Find where the given text appears and provide that cell's center as (X, Y) coordinate. 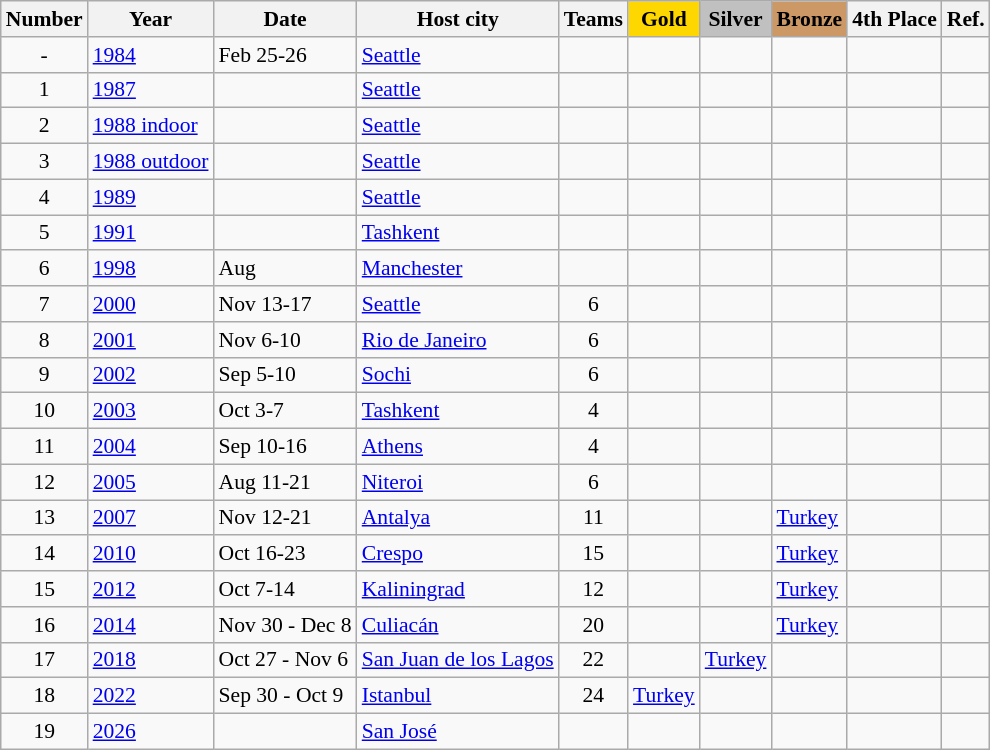
14 (44, 554)
San Juan de los Lagos (458, 660)
22 (594, 660)
2026 (151, 732)
Oct 27 - Nov 6 (284, 660)
1988 indoor (151, 126)
1988 outdoor (151, 162)
2003 (151, 411)
Number (44, 19)
Host city (458, 19)
19 (44, 732)
9 (44, 375)
Athens (458, 447)
Aug 11-21 (284, 482)
Ref. (966, 19)
3 (44, 162)
7 (44, 304)
Nov 6-10 (284, 340)
Date (284, 19)
1 (44, 90)
Nov 13-17 (284, 304)
Silver (736, 19)
- (44, 55)
1984 (151, 55)
Nov 12-21 (284, 518)
Sep 5-10 (284, 375)
17 (44, 660)
18 (44, 696)
Niteroi (458, 482)
San José (458, 732)
Bronze (809, 19)
Antalya (458, 518)
2010 (151, 554)
Feb 25-26 (284, 55)
Culiacán (458, 625)
16 (44, 625)
2007 (151, 518)
13 (44, 518)
Istanbul (458, 696)
Crespo (458, 554)
Gold (664, 19)
Nov 30 - Dec 8 (284, 625)
Sep 30 - Oct 9 (284, 696)
2001 (151, 340)
20 (594, 625)
Rio de Janeiro (458, 340)
2004 (151, 447)
2014 (151, 625)
Sochi (458, 375)
8 (44, 340)
2012 (151, 589)
Oct 3-7 (284, 411)
Kaliningrad (458, 589)
10 (44, 411)
Oct 7-14 (284, 589)
1998 (151, 269)
Year (151, 19)
1991 (151, 233)
2022 (151, 696)
Manchester (458, 269)
1989 (151, 197)
24 (594, 696)
2002 (151, 375)
1987 (151, 90)
Sep 10-16 (284, 447)
2018 (151, 660)
Teams (594, 19)
Aug (284, 269)
5 (44, 233)
2000 (151, 304)
Oct 16-23 (284, 554)
2005 (151, 482)
4th Place (894, 19)
2 (44, 126)
